Return [X, Y] of the center of cell containing provided text 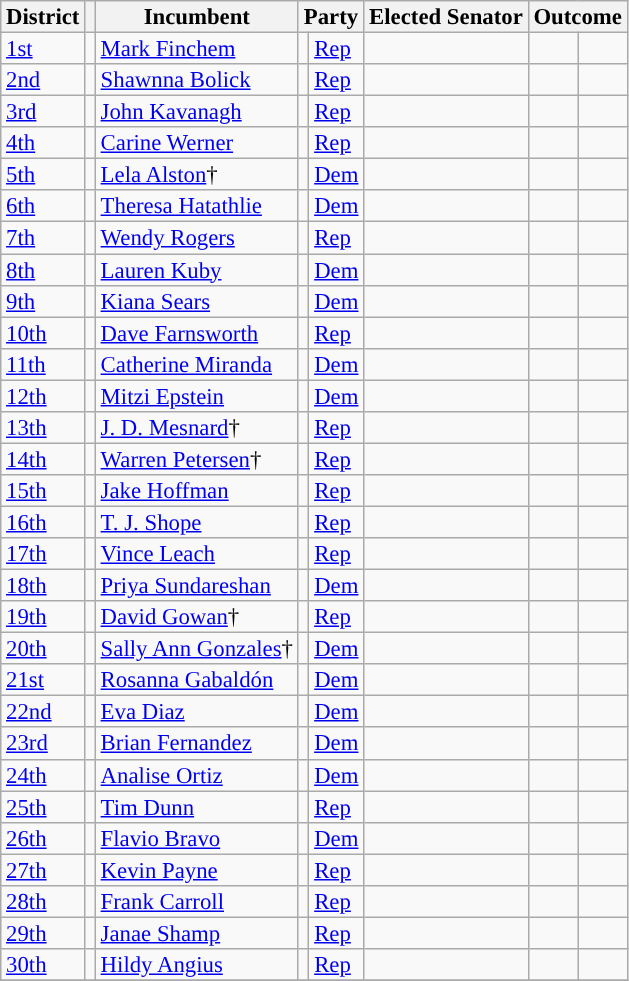
17th [43, 554]
Rosanna Gabaldón [196, 680]
23rd [43, 744]
Tim Dunn [196, 807]
21st [43, 680]
22nd [43, 712]
Elected Senator [446, 17]
14th [43, 459]
Eva Diaz [196, 712]
Jake Hoffman [196, 491]
Vince Leach [196, 554]
4th [43, 143]
16th [43, 522]
Analise Ortiz [196, 775]
Warren Petersen† [196, 459]
Theresa Hatathlie [196, 206]
27th [43, 870]
8th [43, 270]
Flavio Bravo [196, 838]
26th [43, 838]
5th [43, 175]
11th [43, 364]
29th [43, 933]
6th [43, 206]
J. D. Mesnard† [196, 428]
20th [43, 649]
Mark Finchem [196, 49]
Lela Alston† [196, 175]
Incumbent [196, 17]
13th [43, 428]
18th [43, 586]
John Kavanagh [196, 112]
Dave Farnsworth [196, 333]
T. J. Shope [196, 522]
Party [330, 17]
Hildy Angius [196, 965]
Mitzi Epstein [196, 396]
2nd [43, 80]
Outcome [578, 17]
Kevin Payne [196, 870]
15th [43, 491]
10th [43, 333]
Brian Fernandez [196, 744]
Sally Ann Gonzales† [196, 649]
9th [43, 301]
David Gowan† [196, 617]
Shawnna Bolick [196, 80]
1st [43, 49]
25th [43, 807]
24th [43, 775]
Janae Shamp [196, 933]
19th [43, 617]
7th [43, 238]
Carine Werner [196, 143]
Catherine Miranda [196, 364]
12th [43, 396]
28th [43, 902]
Wendy Rogers [196, 238]
3rd [43, 112]
Lauren Kuby [196, 270]
District [43, 17]
Kiana Sears [196, 301]
30th [43, 965]
Frank Carroll [196, 902]
Priya Sundareshan [196, 586]
